From the cell containing the given text, extract its center point as (x, y) coordinate. 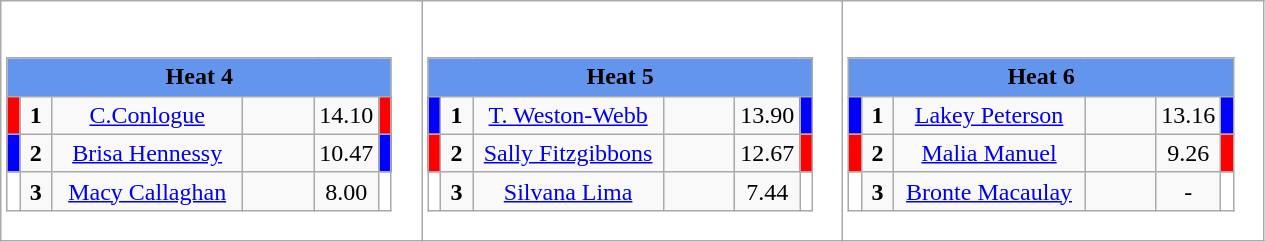
12.67 (768, 153)
Macy Callaghan (148, 191)
7.44 (768, 191)
Heat 6 1 Lakey Peterson 13.16 2 Malia Manuel 9.26 3 Bronte Macaulay - (1054, 121)
- (1188, 191)
C.Conlogue (148, 115)
13.16 (1188, 115)
Lakey Peterson (990, 115)
9.26 (1188, 153)
Bronte Macaulay (990, 191)
Heat 6 (1041, 77)
Sally Fitzgibbons (568, 153)
Heat 5 (620, 77)
Heat 4 (199, 77)
Heat 5 1 T. Weston-Webb 13.90 2 Sally Fitzgibbons 12.67 3 Silvana Lima 7.44 (632, 121)
8.00 (346, 191)
Malia Manuel (990, 153)
10.47 (346, 153)
T. Weston-Webb (568, 115)
Brisa Hennessy (148, 153)
14.10 (346, 115)
Heat 4 1 C.Conlogue 14.10 2 Brisa Hennessy 10.47 3 Macy Callaghan 8.00 (212, 121)
Silvana Lima (568, 191)
13.90 (768, 115)
